For the text-containing cell, return its midpoint in (x, y) coordinate format. 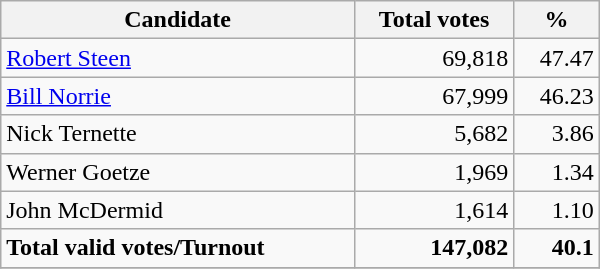
Bill Norrie (178, 96)
John McDermid (178, 210)
Nick Ternette (178, 134)
Total votes (434, 20)
Robert Steen (178, 58)
1.34 (556, 172)
% (556, 20)
Werner Goetze (178, 172)
1,969 (434, 172)
69,818 (434, 58)
67,999 (434, 96)
1.10 (556, 210)
147,082 (434, 248)
Total valid votes/Turnout (178, 248)
47.47 (556, 58)
1,614 (434, 210)
3.86 (556, 134)
40.1 (556, 248)
46.23 (556, 96)
5,682 (434, 134)
Candidate (178, 20)
